Capture the cell that displays the provided text and extract its [x, y] central coordinate. 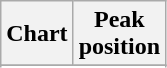
Chart [37, 34]
Peakposition [119, 34]
